From the cell containing the given text, extract its center point as (X, Y) coordinate. 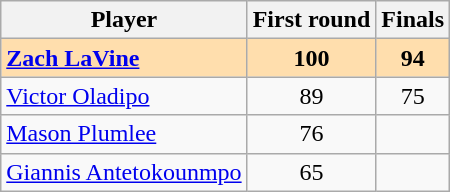
94 (413, 58)
First round (312, 20)
Giannis Antetokounmpo (124, 172)
89 (312, 96)
Victor Oladipo (124, 96)
Mason Plumlee (124, 134)
65 (312, 172)
76 (312, 134)
Zach LaVine (124, 58)
Player (124, 20)
100 (312, 58)
Finals (413, 20)
75 (413, 96)
